Find where the given text appears and provide that cell's center as (X, Y) coordinate. 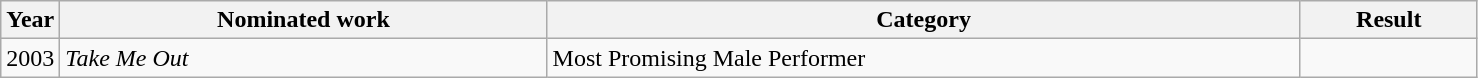
Take Me Out (304, 58)
2003 (30, 58)
Year (30, 20)
Result (1388, 20)
Nominated work (304, 20)
Category (924, 20)
Most Promising Male Performer (924, 58)
